From the cell containing the given text, extract its center point as (x, y) coordinate. 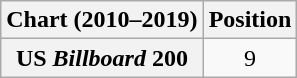
Chart (2010–2019) (102, 20)
Position (250, 20)
9 (250, 58)
US Billboard 200 (102, 58)
